Locate the cell with the specified text and output its (X, Y) center coordinate. 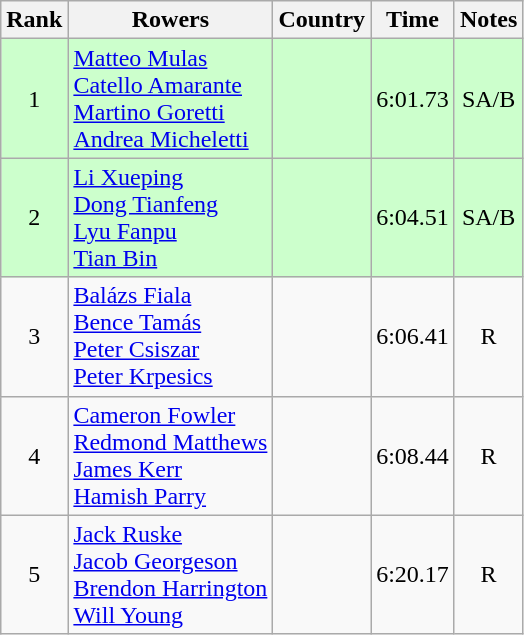
2 (34, 218)
6:06.41 (413, 336)
Time (413, 20)
Country (322, 20)
Jack RuskeJacob GeorgesonBrendon HarringtonWill Young (170, 574)
1 (34, 98)
Cameron FowlerRedmond MatthewsJames KerrHamish Parry (170, 456)
3 (34, 336)
6:08.44 (413, 456)
6:04.51 (413, 218)
Rank (34, 20)
4 (34, 456)
6:20.17 (413, 574)
Rowers (170, 20)
Balázs FialaBence TamásPeter CsiszarPeter Krpesics (170, 336)
5 (34, 574)
Matteo MulasCatello AmaranteMartino GorettiAndrea Micheletti (170, 98)
Li XuepingDong TianfengLyu FanpuTian Bin (170, 218)
6:01.73 (413, 98)
Notes (488, 20)
